Identify which cell holds the provided text, then report its [X, Y] central coordinate. 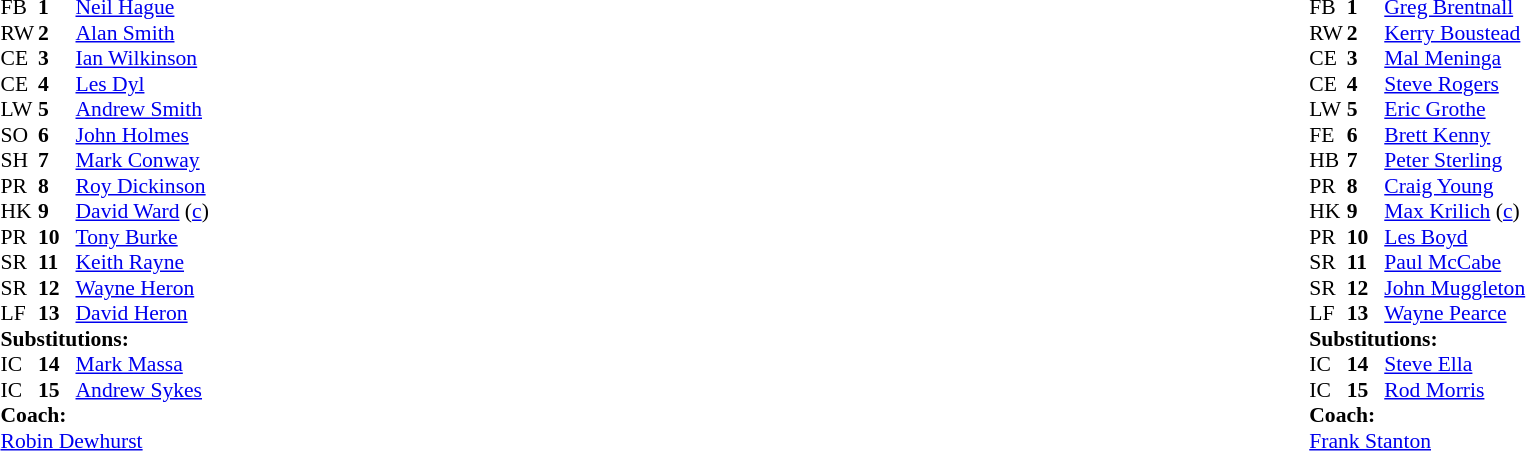
Rod Morris [1454, 390]
David Heron [142, 313]
Peter Sterling [1454, 161]
Wayne Heron [142, 288]
FE [1328, 135]
SH [19, 161]
Wayne Pearce [1454, 313]
Craig Young [1454, 186]
Ian Wilkinson [142, 59]
Les Dyl [142, 84]
Tony Burke [142, 237]
Keith Rayne [142, 263]
Max Krilich (c) [1454, 211]
Steve Rogers [1454, 84]
Mark Conway [142, 161]
Eric Grothe [1454, 109]
Paul McCabe [1454, 263]
Andrew Sykes [142, 390]
John Muggleton [1454, 288]
Les Boyd [1454, 237]
Kerry Boustead [1454, 33]
Brett Kenny [1454, 135]
Andrew Smith [142, 109]
Mark Massa [142, 365]
Alan Smith [142, 33]
SO [19, 135]
John Holmes [142, 135]
Roy Dickinson [142, 186]
David Ward (c) [142, 211]
Mal Meninga [1454, 59]
HB [1328, 161]
Steve Ella [1454, 365]
